Output the (x, y) coordinate of the center of the cell containing the given text.  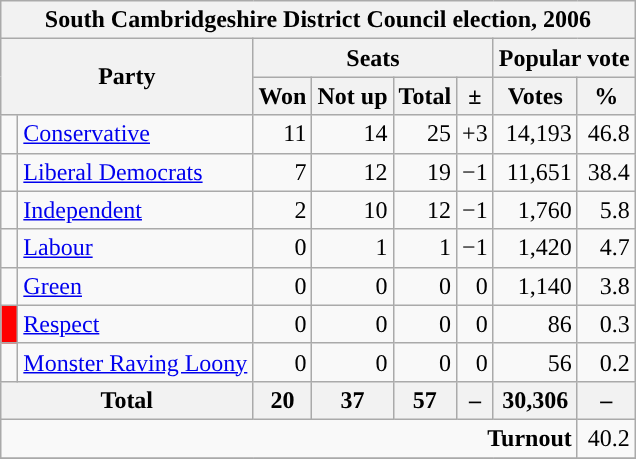
0.2 (606, 362)
Turnout (290, 438)
19 (425, 172)
Independent (136, 210)
20 (282, 400)
South Cambridgeshire District Council election, 2006 (318, 20)
4.7 (606, 248)
25 (425, 134)
14,193 (535, 134)
1,420 (535, 248)
40.2 (606, 438)
Seats (373, 58)
56 (535, 362)
Votes (535, 96)
± (476, 96)
Not up (352, 96)
46.8 (606, 134)
11 (282, 134)
1,760 (535, 210)
% (606, 96)
11,651 (535, 172)
57 (425, 400)
Won (282, 96)
14 (352, 134)
Labour (136, 248)
86 (535, 324)
2 (282, 210)
10 (352, 210)
30,306 (535, 400)
Monster Raving Loony (136, 362)
37 (352, 400)
+3 (476, 134)
3.8 (606, 286)
5.8 (606, 210)
Popular vote (564, 58)
Conservative (136, 134)
1,140 (535, 286)
Liberal Democrats (136, 172)
38.4 (606, 172)
Party (127, 77)
0.3 (606, 324)
7 (282, 172)
Respect (136, 324)
Green (136, 286)
